Search for the cell housing the specified text and yield its [X, Y] center coordinate. 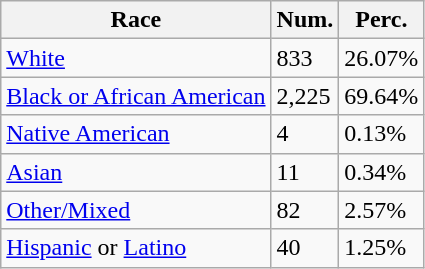
Perc. [382, 20]
2.57% [382, 210]
11 [305, 172]
Other/Mixed [136, 210]
2,225 [305, 96]
Num. [305, 20]
Asian [136, 172]
40 [305, 248]
26.07% [382, 58]
Black or African American [136, 96]
Native American [136, 134]
Hispanic or Latino [136, 248]
0.13% [382, 134]
1.25% [382, 248]
4 [305, 134]
69.64% [382, 96]
0.34% [382, 172]
82 [305, 210]
833 [305, 58]
White [136, 58]
Race [136, 20]
